Determine the (X, Y) coordinate at the center of the cell enclosing the given text.  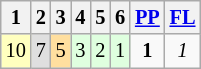
PP (148, 17)
7 (41, 51)
10 (16, 51)
6 (120, 17)
4 (80, 17)
FL (183, 17)
